For the text-containing cell, return its midpoint in (x, y) coordinate format. 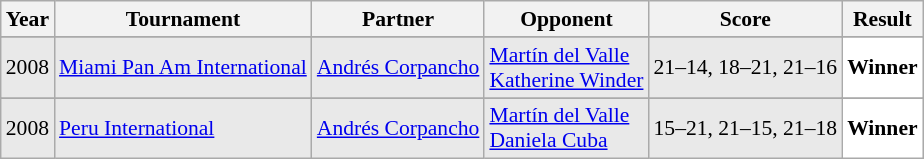
Miami Pan Am International (183, 68)
Score (745, 19)
Result (882, 19)
Martín del Valle Katherine Winder (566, 68)
Partner (398, 19)
Tournament (183, 19)
21–14, 18–21, 21–16 (745, 68)
Martín del Valle Daniela Cuba (566, 128)
Year (28, 19)
15–21, 21–15, 21–18 (745, 128)
Opponent (566, 19)
Peru International (183, 128)
